Detect which cell encompasses the target text, then output its [x, y] center coordinate. 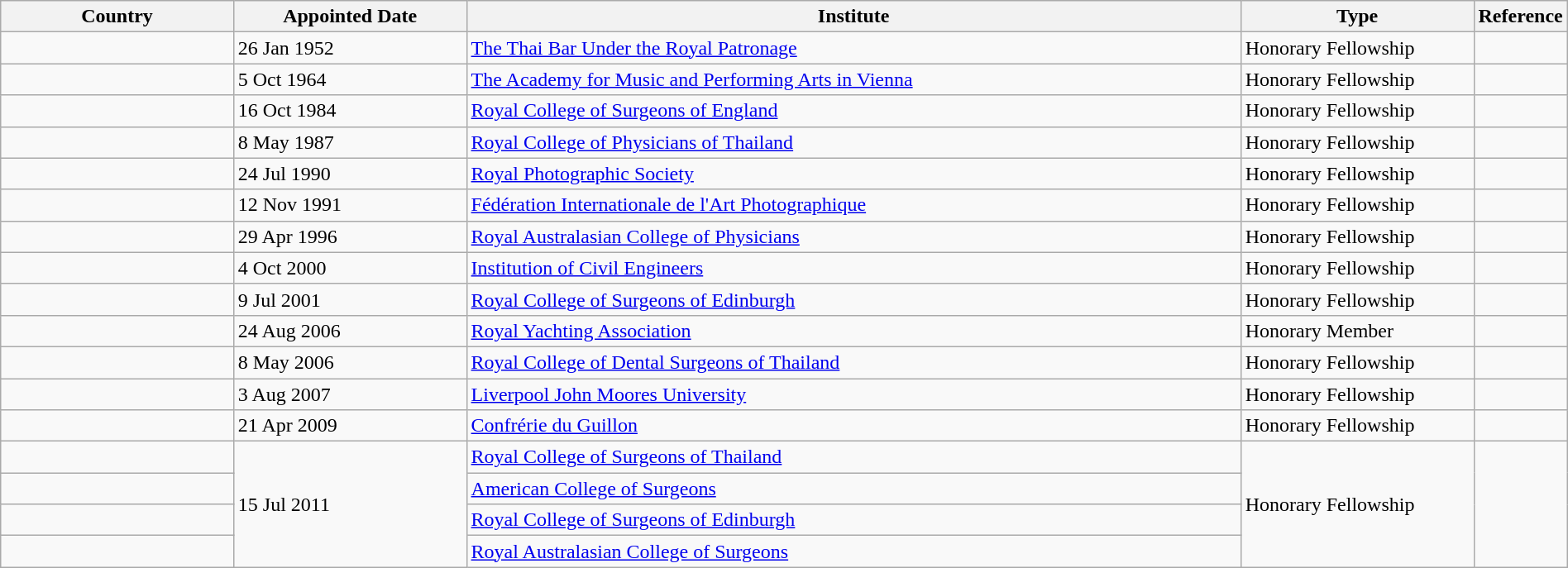
Confrérie du Guillon [853, 426]
16 Oct 1984 [350, 111]
American College of Surgeons [853, 489]
Institute [853, 17]
Royal Australasian College of Surgeons [853, 551]
Appointed Date [350, 17]
Royal College of Surgeons of England [853, 111]
8 May 1987 [350, 142]
Royal Australasian College of Physicians [853, 236]
Fédération Internationale de l'Art Photographique [853, 205]
The Academy for Music and Performing Arts in Vienna [853, 79]
9 Jul 2001 [350, 299]
24 Jul 1990 [350, 174]
The Thai Bar Under the Royal Patronage [853, 48]
21 Apr 2009 [350, 426]
12 Nov 1991 [350, 205]
26 Jan 1952 [350, 48]
Royal Photographic Society [853, 174]
Reference [1520, 17]
Royal Yachting Association [853, 331]
Liverpool John Moores University [853, 394]
3 Aug 2007 [350, 394]
4 Oct 2000 [350, 268]
24 Aug 2006 [350, 331]
Royal College of Physicians of Thailand [853, 142]
8 May 2006 [350, 362]
Royal College of Surgeons of Thailand [853, 457]
5 Oct 1964 [350, 79]
Country [117, 17]
Royal College of Dental Surgeons of Thailand [853, 362]
15 Jul 2011 [350, 504]
29 Apr 1996 [350, 236]
Honorary Member [1357, 331]
Institution of Civil Engineers [853, 268]
Type [1357, 17]
